Locate the cell with the specified text and output its [x, y] center coordinate. 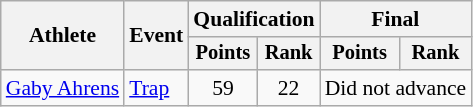
22 [289, 88]
Did not advance [396, 88]
Gaby Ahrens [62, 88]
Athlete [62, 36]
59 [222, 88]
Trap [156, 88]
Event [156, 36]
Qualification [254, 19]
Final [396, 19]
